Find where the given text appears and provide that cell's center as [x, y] coordinate. 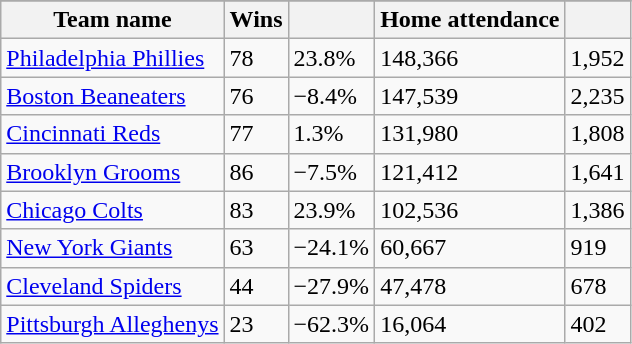
Chicago Colts [112, 210]
86 [256, 172]
−8.4% [332, 96]
−7.5% [332, 172]
678 [598, 286]
148,366 [470, 58]
47,478 [470, 286]
919 [598, 248]
Boston Beaneaters [112, 96]
Wins [256, 20]
83 [256, 210]
Cincinnati Reds [112, 134]
−27.9% [332, 286]
New York Giants [112, 248]
2,235 [598, 96]
1,952 [598, 58]
−24.1% [332, 248]
60,667 [470, 248]
121,412 [470, 172]
23 [256, 324]
Pittsburgh Alleghenys [112, 324]
Home attendance [470, 20]
77 [256, 134]
Philadelphia Phillies [112, 58]
44 [256, 286]
78 [256, 58]
23.9% [332, 210]
Cleveland Spiders [112, 286]
1,641 [598, 172]
1.3% [332, 134]
16,064 [470, 324]
102,536 [470, 210]
1,808 [598, 134]
Team name [112, 20]
1,386 [598, 210]
Brooklyn Grooms [112, 172]
63 [256, 248]
−62.3% [332, 324]
23.8% [332, 58]
147,539 [470, 96]
402 [598, 324]
131,980 [470, 134]
76 [256, 96]
